Search for the cell housing the specified text and yield its (x, y) center coordinate. 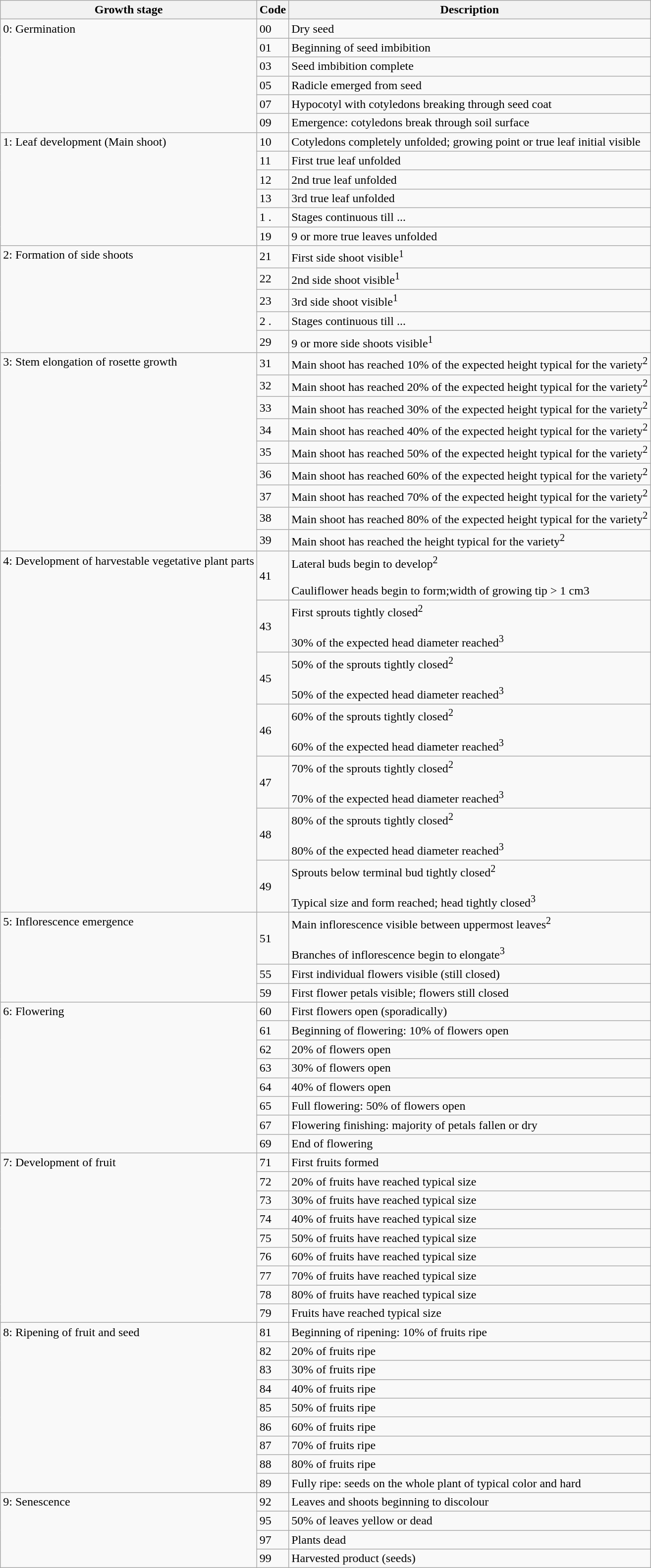
Radicle emerged from seed (470, 85)
Lateral buds begin to develop2Cauliflower heads begin to form;width of growing tip > 1 cm3 (470, 576)
2nd true leaf unfolded (470, 179)
61 (272, 1030)
Full flowering: 50% of flowers open (470, 1106)
Hypocotyl with cotyledons breaking through seed coat (470, 104)
20% of fruits have reached typical size (470, 1181)
50% of the sprouts tightly closed250% of the expected head diameter reached3 (470, 678)
40% of fruits have reached typical size (470, 1219)
00 (272, 29)
2nd side shoot visible1 (470, 278)
Main shoot has reached 60% of the expected height typical for the variety2 (470, 475)
Main shoot has reached 30% of the expected height typical for the variety2 (470, 408)
First fruits formed (470, 1162)
36 (272, 475)
86 (272, 1426)
40% of fruits ripe (470, 1389)
Beginning of seed imbibition (470, 48)
10 (272, 142)
49 (272, 887)
Beginning of ripening: 10% of fruits ripe (470, 1332)
70% of fruits have reached typical size (470, 1276)
First individual flowers visible (still closed) (470, 974)
46 (272, 730)
Emergence: cotyledons break through soil surface (470, 123)
69 (272, 1143)
43 (272, 626)
59 (272, 993)
75 (272, 1238)
0: Germination (129, 76)
48 (272, 834)
20% of fruits ripe (470, 1351)
97 (272, 1540)
76 (272, 1257)
9 or more true leaves unfolded (470, 236)
Sprouts below terminal bud tightly closed2Typical size and form reached; head tightly closed3 (470, 887)
Main shoot has reached 70% of the expected height typical for the variety2 (470, 496)
38 (272, 518)
Main shoot has reached the height typical for the variety2 (470, 540)
47 (272, 783)
80% of fruits have reached typical size (470, 1295)
20% of flowers open (470, 1049)
09 (272, 123)
19 (272, 236)
7: Development of fruit (129, 1238)
9: Senescence (129, 1530)
60% of fruits have reached typical size (470, 1257)
3rd true leaf unfolded (470, 198)
End of flowering (470, 1143)
78 (272, 1295)
First side shoot visible1 (470, 257)
First flower petals visible; flowers still closed (470, 993)
Main inflorescence visible between uppermost leaves2Branches of inflorescence begin to elongate3 (470, 938)
73 (272, 1200)
Main shoot has reached 50% of the expected height typical for the variety2 (470, 452)
07 (272, 104)
35 (272, 452)
95 (272, 1521)
80% of the sprouts tightly closed280% of the expected head diameter reached3 (470, 834)
84 (272, 1389)
Dry seed (470, 29)
Leaves and shoots beginning to discolour (470, 1502)
4: Development of harvestable vegetative plant parts (129, 732)
62 (272, 1049)
64 (272, 1087)
30% of fruits have reached typical size (470, 1200)
77 (272, 1276)
45 (272, 678)
Main shoot has reached 80% of the expected height typical for the variety2 (470, 518)
Main shoot has reached 20% of the expected height typical for the variety2 (470, 385)
2: Formation of side shoots (129, 299)
60% of the sprouts tightly closed260% of the expected head diameter reached3 (470, 730)
89 (272, 1483)
12 (272, 179)
60 (272, 1012)
92 (272, 1502)
51 (272, 938)
Main shoot has reached 40% of the expected height typical for the variety2 (470, 430)
6: Flowering (129, 1078)
99 (272, 1559)
5: Inflorescence emergence (129, 957)
Harvested product (seeds) (470, 1559)
82 (272, 1351)
79 (272, 1313)
50% of leaves yellow or dead (470, 1521)
67 (272, 1125)
40% of flowers open (470, 1087)
Plants dead (470, 1540)
60% of fruits ripe (470, 1426)
1 . (272, 217)
72 (272, 1181)
81 (272, 1332)
Description (470, 10)
41 (272, 576)
01 (272, 48)
63 (272, 1068)
First flowers open (sporadically) (470, 1012)
8: Ripening of fruit and seed (129, 1408)
83 (272, 1370)
03 (272, 66)
88 (272, 1464)
Cotyledons completely unfolded; growing point or true leaf initial visible (470, 142)
3rd side shoot visible1 (470, 301)
Main shoot has reached 10% of the expected height typical for the variety2 (470, 364)
First true leaf unfolded (470, 161)
50% of fruits ripe (470, 1407)
Growth stage (129, 10)
70% of fruits ripe (470, 1445)
34 (272, 430)
Fruits have reached typical size (470, 1313)
05 (272, 85)
65 (272, 1106)
2 . (272, 321)
Fully ripe: seeds on the whole plant of typical color and hard (470, 1483)
30% of flowers open (470, 1068)
11 (272, 161)
37 (272, 496)
32 (272, 385)
31 (272, 364)
21 (272, 257)
Flowering finishing: majority of petals fallen or dry (470, 1125)
1: Leaf development (Main shoot) (129, 189)
22 (272, 278)
87 (272, 1445)
70% of the sprouts tightly closed270% of the expected head diameter reached3 (470, 783)
29 (272, 342)
85 (272, 1407)
80% of fruits ripe (470, 1464)
First sprouts tightly closed230% of the expected head diameter reached3 (470, 626)
13 (272, 198)
71 (272, 1162)
74 (272, 1219)
9 or more side shoots visible1 (470, 342)
Seed imbibition complete (470, 66)
39 (272, 540)
50% of fruits have reached typical size (470, 1238)
Beginning of flowering: 10% of flowers open (470, 1030)
55 (272, 974)
30% of fruits ripe (470, 1370)
23 (272, 301)
33 (272, 408)
3: Stem elongation of rosette growth (129, 452)
Code (272, 10)
